Search for the cell housing the specified text and yield its [x, y] center coordinate. 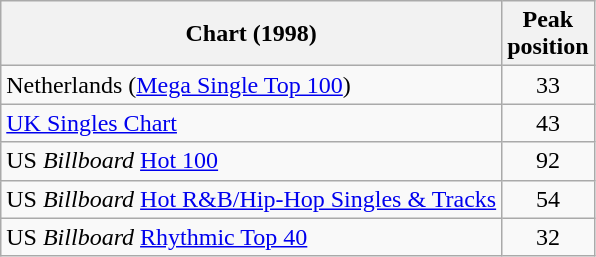
92 [548, 161]
32 [548, 237]
Netherlands (Mega Single Top 100) [252, 85]
UK Singles Chart [252, 123]
33 [548, 85]
US Billboard Rhythmic Top 40 [252, 237]
US Billboard Hot 100 [252, 161]
54 [548, 199]
Chart (1998) [252, 34]
Peakposition [548, 34]
US Billboard Hot R&B/Hip-Hop Singles & Tracks [252, 199]
43 [548, 123]
